Detect which cell encompasses the target text, then output its (X, Y) center coordinate. 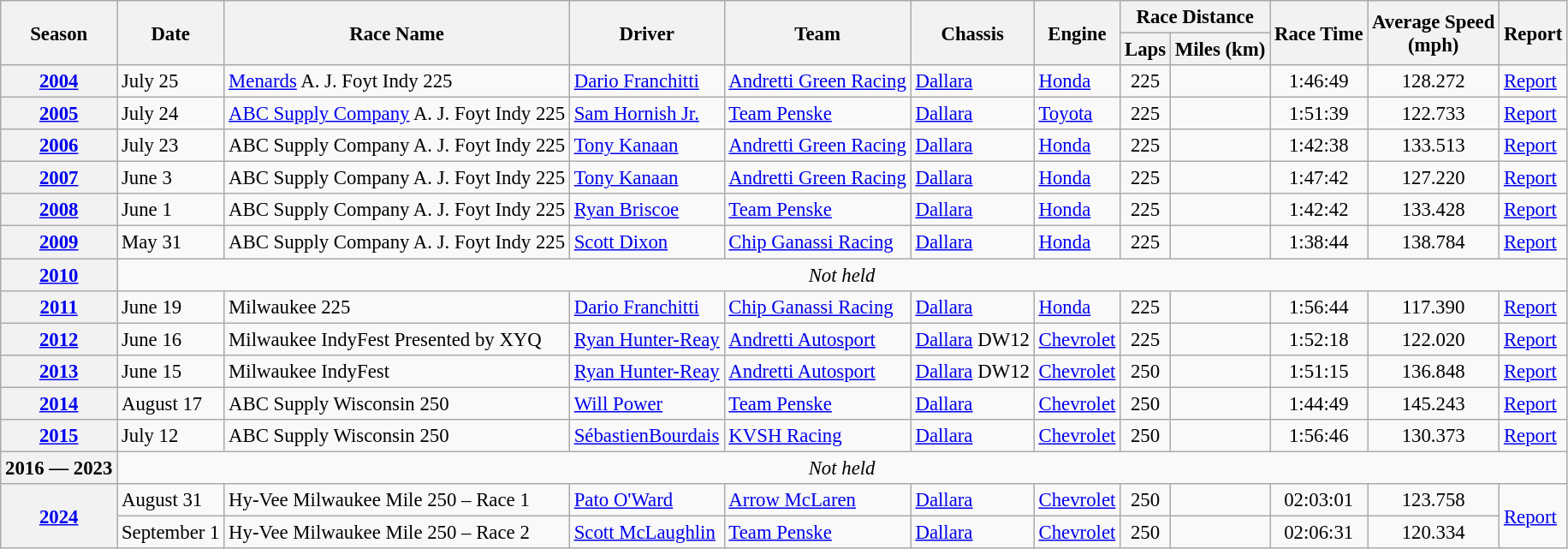
June 1 (171, 210)
Pato O'Ward (647, 500)
122.020 (1434, 339)
Race Distance (1195, 17)
Engine (1077, 33)
128.272 (1434, 81)
July 23 (171, 146)
June 16 (171, 339)
July 24 (171, 114)
2006 (59, 146)
1:44:49 (1319, 403)
Arrow McLaren (817, 500)
Toyota (1077, 114)
2008 (59, 210)
Average Speed(mph) (1434, 33)
2014 (59, 403)
127.220 (1434, 178)
130.373 (1434, 436)
Miles (km) (1220, 50)
1:47:42 (1319, 178)
1:46:49 (1319, 81)
120.334 (1434, 532)
Chassis (972, 33)
Ryan Briscoe (647, 210)
2015 (59, 436)
2005 (59, 114)
June 19 (171, 307)
Milwaukee IndyFest Presented by XYQ (397, 339)
1:51:15 (1319, 371)
Race Time (1319, 33)
Sam Hornish Jr. (647, 114)
1:38:44 (1319, 242)
Team (817, 33)
123.758 (1434, 500)
145.243 (1434, 403)
Driver (647, 33)
133.513 (1434, 146)
117.390 (1434, 307)
August 31 (171, 500)
122.733 (1434, 114)
2004 (59, 81)
136.848 (1434, 371)
2007 (59, 178)
2016 — 2023 (59, 468)
Scott McLaughlin (647, 532)
138.784 (1434, 242)
2010 (59, 275)
2024 (59, 516)
1:42:42 (1319, 210)
KVSH Racing (817, 436)
June 15 (171, 371)
02:03:01 (1319, 500)
July 12 (171, 436)
Hy-Vee Milwaukee Mile 250 – Race 2 (397, 532)
Date (171, 33)
Race Name (397, 33)
2012 (59, 339)
Season (59, 33)
1:52:18 (1319, 339)
1:56:44 (1319, 307)
May 31 (171, 242)
1:42:38 (1319, 146)
Scott Dixon (647, 242)
June 3 (171, 178)
2013 (59, 371)
Will Power (647, 403)
2009 (59, 242)
Milwaukee IndyFest (397, 371)
August 17 (171, 403)
September 1 (171, 532)
133.428 (1434, 210)
02:06:31 (1319, 532)
2011 (59, 307)
Milwaukee 225 (397, 307)
SébastienBourdais (647, 436)
1:51:39 (1319, 114)
1:56:46 (1319, 436)
Laps (1145, 50)
Hy-Vee Milwaukee Mile 250 – Race 1 (397, 500)
July 25 (171, 81)
Menards A. J. Foyt Indy 225 (397, 81)
